Return (X, Y) of the center of cell containing provided text 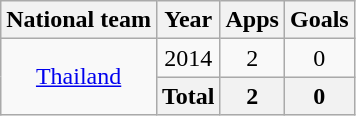
Goals (319, 20)
Year (188, 20)
Thailand (79, 77)
National team (79, 20)
Apps (252, 20)
Total (188, 96)
2014 (188, 58)
